Pinpoint the cell where the given text exists, returning its (X, Y) midpoint coordinate. 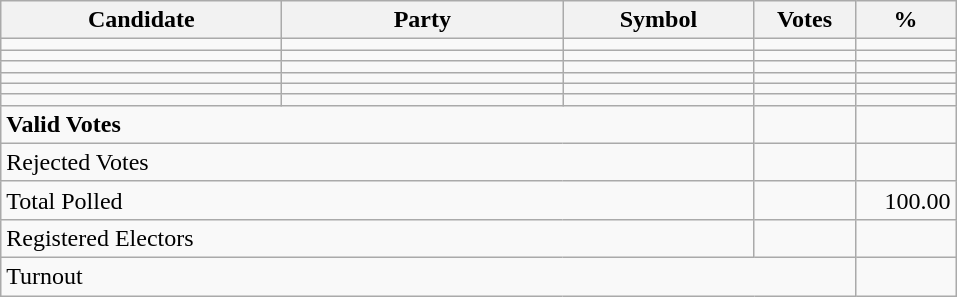
Rejected Votes (378, 162)
Valid Votes (378, 124)
Party (422, 20)
Turnout (428, 276)
Total Polled (378, 200)
Registered Electors (378, 238)
100.00 (906, 200)
Votes (804, 20)
% (906, 20)
Candidate (142, 20)
Symbol (658, 20)
